Pinpoint the cell where the given text exists, returning its [x, y] midpoint coordinate. 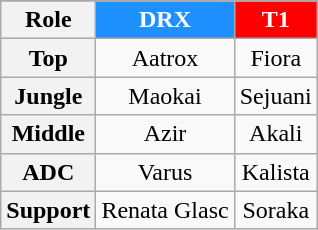
Renata Glasc [165, 210]
DRX [165, 20]
Maokai [165, 96]
Sejuani [276, 96]
ADC [48, 172]
Jungle [48, 96]
Top [48, 58]
Role [48, 20]
Support [48, 210]
Varus [165, 172]
Fiora [276, 58]
Middle [48, 134]
Akali [276, 134]
Azir [165, 134]
Kalista [276, 172]
Soraka [276, 210]
Aatrox [165, 58]
T1 [276, 20]
